Capture the cell that displays the provided text and extract its (x, y) central coordinate. 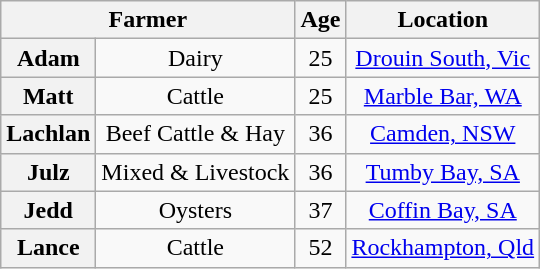
Beef Cattle & Hay (196, 134)
37 (320, 210)
Oysters (196, 210)
Camden, NSW (443, 134)
Julz (48, 172)
Mixed & Livestock (196, 172)
Location (443, 20)
Drouin South, Vic (443, 58)
Lance (48, 248)
Tumby Bay, SA (443, 172)
Jedd (48, 210)
Farmer (148, 20)
Marble Bar, WA (443, 96)
Coffin Bay, SA (443, 210)
Adam (48, 58)
Matt (48, 96)
Rockhampton, Qld (443, 248)
52 (320, 248)
Dairy (196, 58)
Lachlan (48, 134)
Age (320, 20)
